Output the [X, Y] coordinate of the center of the cell containing the given text.  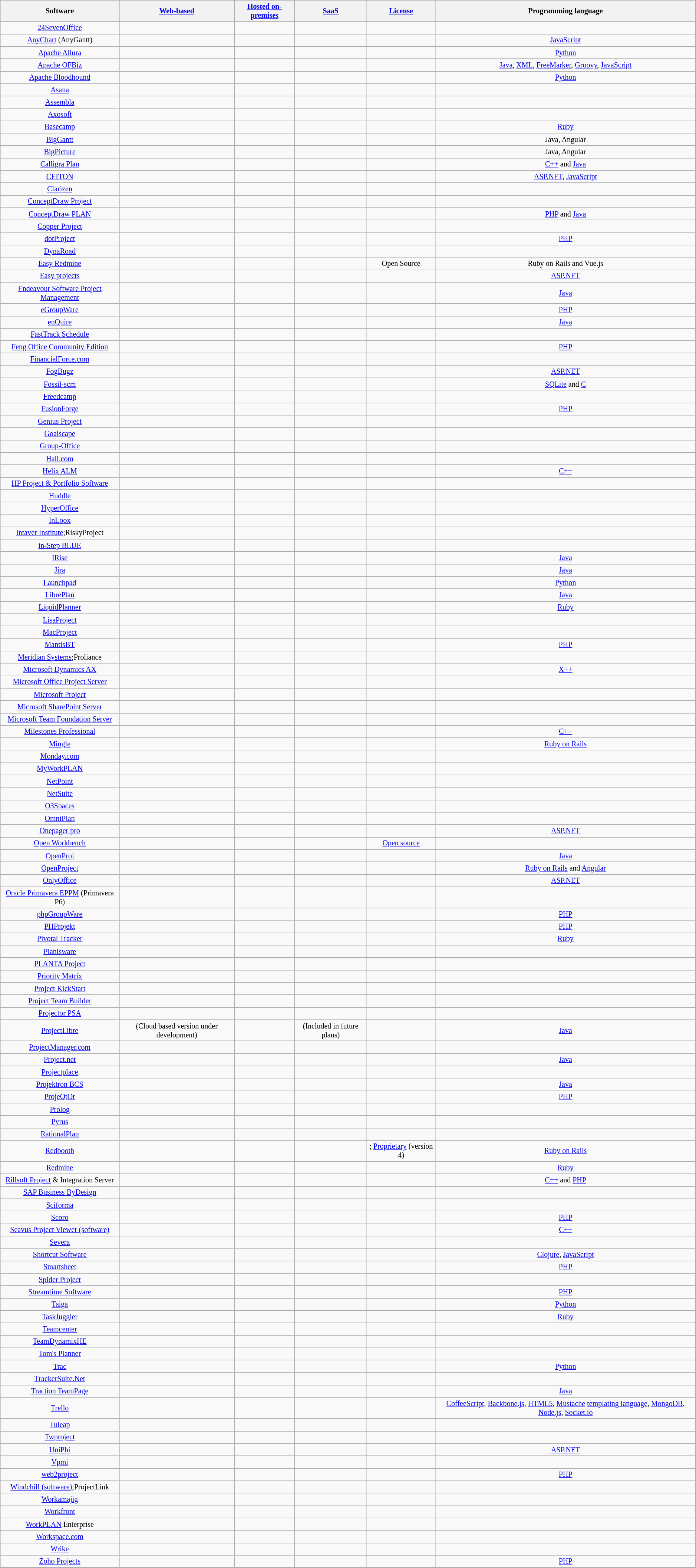
InLoox [60, 521]
Projectplace [60, 1072]
(Included in future plans) [331, 1031]
Spider Project [60, 1279]
Web-based [177, 11]
Mingle [60, 744]
Basecamp [60, 127]
ProjectLibre [60, 1031]
OpenProject [60, 868]
Prolog [60, 1109]
Ruby on Rails and Angular [565, 868]
Helix ALM [60, 471]
Open Workbench [60, 843]
Onepager pro [60, 831]
TaskJuggler [60, 1317]
TeamDynamixHE [60, 1341]
ProjeQtOr [60, 1097]
Open source [401, 843]
Projector PSA [60, 1014]
Projektron BCS [60, 1084]
Meridian Systems;Proliance [60, 657]
Apache Bloodhound [60, 77]
CEITON [60, 176]
Asana [60, 90]
NetPoint [60, 782]
eGroupWare [60, 310]
Rillsoft Project & Integration Server [60, 1181]
Trac [60, 1367]
Easy Redmine [60, 263]
Workamajig [60, 1499]
24SevenOffice [60, 28]
OpenProj [60, 856]
WorkPLAN Enterprise [60, 1524]
Planisware [60, 951]
RationalPlan [60, 1134]
web2project [60, 1475]
Feng Office Community Edition [60, 347]
Priority Matrix [60, 977]
NetSuite [60, 793]
Wrike [60, 1549]
Sciforma [60, 1205]
PLANTA Project [60, 964]
FinancialForce.com [60, 360]
IRise [60, 558]
Vpmi [60, 1462]
Trello [60, 1408]
Fossil-scm [60, 384]
Open Source [401, 263]
Microsoft Team Foundation Server [60, 719]
Tom's Planner [60, 1354]
License [401, 11]
DynaRoad [60, 251]
LibrePlan [60, 595]
MyWorkPLAN [60, 769]
Intaver Institute;RiskyProject [60, 533]
Workfront [60, 1512]
Axosoft [60, 115]
ConceptDraw PLAN [60, 214]
dotProject [60, 239]
Redbooth [60, 1151]
CoffeeScript, Backbone.js, HTML5, Mustache templating language, MongoDB, Node.js, Socket.io [565, 1408]
Redmine [60, 1168]
O3Spaces [60, 806]
Genius Project [60, 421]
SAP Business ByDesign [60, 1192]
in-Step BLUE [60, 546]
Project KickStart [60, 988]
Workspace.com [60, 1536]
JavaScript [565, 40]
X++ [565, 670]
TrackerSuite.Net [60, 1379]
Scoro [60, 1218]
OmniPlan [60, 819]
Programming language [565, 11]
PHP and Java [565, 214]
SQLite and C [565, 384]
Project Team Builder [60, 1001]
FogBugz [60, 372]
Tuleap [60, 1425]
Streamtime Software [60, 1292]
Group-Office [60, 446]
Microsoft Project [60, 694]
LisaProject [60, 620]
Monday.com [60, 756]
MantisBT [60, 645]
Microsoft Dynamics AX [60, 670]
Software [60, 11]
C++ and PHP [565, 1181]
Goalscape [60, 434]
Calligra Plan [60, 165]
Assembla [60, 102]
ConceptDraw Project [60, 202]
Pyrus [60, 1122]
Windchill (software);ProjectLink [60, 1487]
Teamcenter [60, 1329]
C++ and Java [565, 165]
Easy projects [60, 276]
Twproject [60, 1437]
Smartsheet [60, 1267]
SaaS [331, 11]
Zoho Projects [60, 1562]
Project.net [60, 1060]
Apache OFBiz [60, 65]
Severa [60, 1242]
Microsoft Office Project Server [60, 682]
Hosted on-premises [265, 11]
Ruby on Rails and Vue.js [565, 263]
Freedcamp [60, 397]
PHProjekt [60, 927]
HyperOffice [60, 508]
Seavus Project Viewer (software) [60, 1230]
Java, XML, FreeMarker, Groovy, JavaScript [565, 65]
Hall.com [60, 458]
(Cloud based version under development) [177, 1031]
OnlyOffice [60, 880]
FusionForge [60, 409]
Milestones Professional [60, 732]
Shortcut Software [60, 1255]
Clojure, JavaScript [565, 1255]
ASP.NET, JavaScript [565, 176]
BigGantt [60, 139]
Microsoft SharePoint Server [60, 707]
Taiga [60, 1304]
Huddle [60, 496]
Oracle Primavera EPPM (Primavera P6) [60, 897]
Jira [60, 570]
AnyChart (AnyGantt) [60, 40]
HP Project & Portfolio Software [60, 483]
BigPicture [60, 152]
phpGroupWare [60, 914]
UniPhi [60, 1450]
MacProject [60, 633]
Apache Allura [60, 53]
; Proprietary (version 4) [401, 1151]
ProjectManager.com [60, 1047]
LiquidPlanner [60, 607]
Pivotal Tracker [60, 939]
Launchpad [60, 583]
Traction TeamPage [60, 1391]
Endeavour Software Project Management [60, 293]
Copper Project [60, 226]
Clarizen [60, 189]
enQuire [60, 322]
FastTrack Schedule [60, 334]
